Pinpoint the cell where the given text exists, returning its [X, Y] midpoint coordinate. 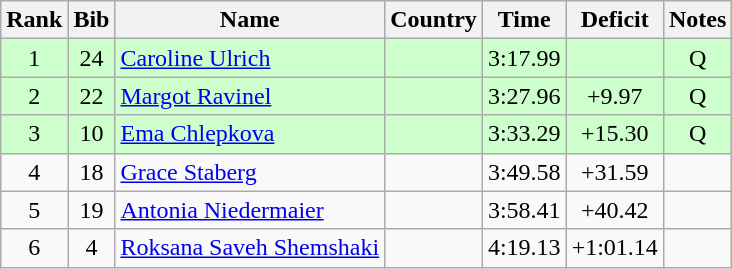
3:58.41 [524, 210]
3:17.99 [524, 58]
19 [92, 210]
Roksana Saveh Shemshaki [250, 248]
24 [92, 58]
3:49.58 [524, 172]
Notes [697, 20]
Antonia Niedermaier [250, 210]
Margot Ravinel [250, 96]
+1:01.14 [614, 248]
2 [34, 96]
Bib [92, 20]
Caroline Ulrich [250, 58]
+40.42 [614, 210]
Name [250, 20]
3 [34, 134]
+9.97 [614, 96]
+31.59 [614, 172]
5 [34, 210]
22 [92, 96]
Ema Chlepkova [250, 134]
Rank [34, 20]
Time [524, 20]
6 [34, 248]
10 [92, 134]
3:27.96 [524, 96]
+15.30 [614, 134]
4:19.13 [524, 248]
Deficit [614, 20]
Country [434, 20]
Grace Staberg [250, 172]
3:33.29 [524, 134]
1 [34, 58]
18 [92, 172]
